Provide the [x, y] coordinate of the cell's center where the given text is located.  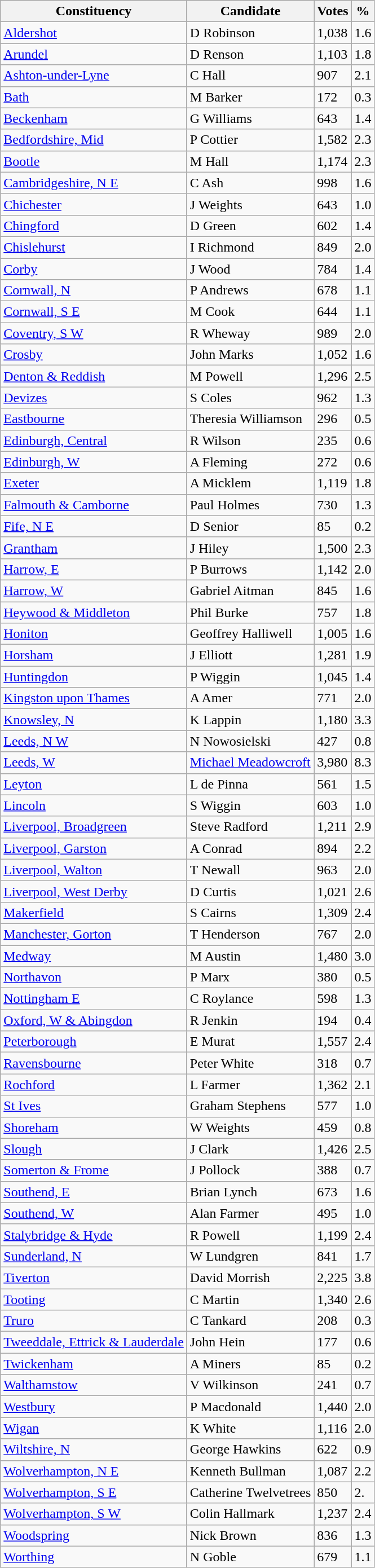
3.0 [363, 956]
Bootle [94, 161]
Chislehurst [94, 247]
767 [333, 934]
Colin Hallmark [250, 1514]
Liverpool, West Derby [94, 891]
Somerton & Frome [94, 1170]
J Wood [250, 269]
Slough [94, 1149]
Woodspring [94, 1535]
Coventry, S W [94, 333]
Leeds, N W [94, 741]
Michael Meadowcroft [250, 763]
0.9 [363, 1450]
D Green [250, 226]
Cornwall, N [94, 290]
Horsham [94, 655]
Manchester, Gorton [94, 934]
Leyton [94, 784]
1,180 [333, 720]
598 [333, 999]
Harrow, W [94, 591]
Wolverhampton, S W [94, 1514]
845 [333, 591]
Liverpool, Walton [94, 870]
3,980 [333, 763]
M Austin [250, 956]
Geoffrey Halliwell [250, 634]
177 [333, 1342]
% [363, 11]
Southend, E [94, 1192]
Brian Lynch [250, 1192]
Liverpool, Broadgreen [94, 827]
R Jenkin [250, 1020]
3.3 [363, 720]
208 [333, 1321]
M Cook [250, 312]
1,340 [333, 1299]
Wolverhampton, S E [94, 1492]
S Coles [250, 398]
Nick Brown [250, 1535]
989 [333, 333]
Tweeddale, Ettrick & Lauderdale [94, 1342]
577 [333, 1106]
1,309 [333, 913]
998 [333, 183]
D Robinson [250, 33]
Aldershot [94, 33]
1,296 [333, 376]
Exeter [94, 483]
T Newall [250, 870]
1,103 [333, 54]
R Wheway [250, 333]
850 [333, 1492]
P Macdonald [250, 1407]
Falmouth & Camborne [94, 505]
771 [333, 698]
Denton & Reddish [94, 376]
Westbury [94, 1407]
Chingford [94, 226]
Tooting [94, 1299]
N Goble [250, 1557]
Southend, W [94, 1213]
963 [333, 870]
M Barker [250, 97]
Worthing [94, 1557]
1,021 [333, 891]
M Hall [250, 161]
Bedfordshire, Mid [94, 140]
679 [333, 1557]
Stalybridge & Hyde [94, 1235]
962 [333, 398]
241 [333, 1385]
1,142 [333, 569]
427 [333, 741]
Catherine Twelvetrees [250, 1492]
D Renson [250, 54]
1,362 [333, 1085]
K Lappin [250, 720]
John Hein [250, 1342]
1,119 [333, 483]
380 [333, 977]
C Roylance [250, 999]
1,480 [333, 956]
Ashton-under-Lyne [94, 76]
E Murat [250, 1042]
S Wiggin [250, 805]
T Henderson [250, 934]
Oxford, W & Abingdon [94, 1020]
Phil Burke [250, 612]
Theresia Williamson [250, 419]
296 [333, 419]
C Hall [250, 76]
Wigan [94, 1428]
Wolverhampton, N E [94, 1471]
Wiltshire, N [94, 1450]
J Elliott [250, 655]
194 [333, 1020]
1,440 [333, 1407]
Lincoln [94, 805]
J Pollock [250, 1170]
784 [333, 269]
1.7 [363, 1256]
Chichester [94, 204]
644 [333, 312]
Cornwall, S E [94, 312]
A Amer [250, 698]
A Miners [250, 1364]
Votes [333, 11]
1,426 [333, 1149]
172 [333, 97]
1,038 [333, 33]
8.3 [363, 763]
Sunderland, N [94, 1256]
Tiverton [94, 1278]
2.9 [363, 827]
D Senior [250, 526]
S Cairns [250, 913]
Liverpool, Garston [94, 848]
841 [333, 1256]
Knowsley, N [94, 720]
Honiton [94, 634]
1,005 [333, 634]
Grantham [94, 548]
Twickenham [94, 1364]
Crosby [94, 355]
Bath [94, 97]
1,087 [333, 1471]
1,237 [333, 1514]
894 [333, 848]
V Wilkinson [250, 1385]
1.5 [363, 784]
J Hiley [250, 548]
Steve Radford [250, 827]
1,045 [333, 677]
Alan Farmer [250, 1213]
Arundel [94, 54]
Shoreham [94, 1127]
Northavon [94, 977]
P Andrews [250, 290]
Paul Holmes [250, 505]
D Curtis [250, 891]
C Martin [250, 1299]
Peter White [250, 1063]
Gabriel Aitman [250, 591]
P Cottier [250, 140]
836 [333, 1535]
603 [333, 805]
M Powell [250, 376]
J Clark [250, 1149]
A Fleming [250, 462]
Ravensbourne [94, 1063]
Heywood & Middleton [94, 612]
Kenneth Bullman [250, 1471]
J Weights [250, 204]
Constituency [94, 11]
272 [333, 462]
Edinburgh, Central [94, 441]
561 [333, 784]
G Williams [250, 118]
W Weights [250, 1127]
235 [333, 441]
P Burrows [250, 569]
John Marks [250, 355]
C Tankard [250, 1321]
C Ash [250, 183]
0.4 [363, 1020]
1,211 [333, 827]
Walthamstow [94, 1385]
678 [333, 290]
R Powell [250, 1235]
1,281 [333, 655]
Kingston upon Thames [94, 698]
Devizes [94, 398]
Harrow, E [94, 569]
L de Pinna [250, 784]
L Farmer [250, 1085]
Nottingham E [94, 999]
Cambridgeshire, N E [94, 183]
459 [333, 1127]
757 [333, 612]
St Ives [94, 1106]
1,116 [333, 1428]
1.9 [363, 655]
1,500 [333, 548]
2. [363, 1492]
David Morrish [250, 1278]
P Marx [250, 977]
P Wiggin [250, 677]
Corby [94, 269]
673 [333, 1192]
Beckenham [94, 118]
Huntingdon [94, 677]
Truro [94, 1321]
I Richmond [250, 247]
A Micklem [250, 483]
907 [333, 76]
849 [333, 247]
George Hawkins [250, 1450]
2,225 [333, 1278]
Graham Stephens [250, 1106]
Medway [94, 956]
Makerfield [94, 913]
Fife, N E [94, 526]
Rochford [94, 1085]
495 [333, 1213]
730 [333, 505]
A Conrad [250, 848]
1,582 [333, 140]
3.8 [363, 1278]
388 [333, 1170]
1,052 [333, 355]
Edinburgh, W [94, 462]
622 [333, 1450]
R Wilson [250, 441]
Candidate [250, 11]
1,557 [333, 1042]
Eastbourne [94, 419]
W Lundgren [250, 1256]
1,199 [333, 1235]
602 [333, 226]
Peterborough [94, 1042]
318 [333, 1063]
Leeds, W [94, 763]
1,174 [333, 161]
N Nowosielski [250, 741]
K White [250, 1428]
